Detect which cell encompasses the target text, then output its (X, Y) center coordinate. 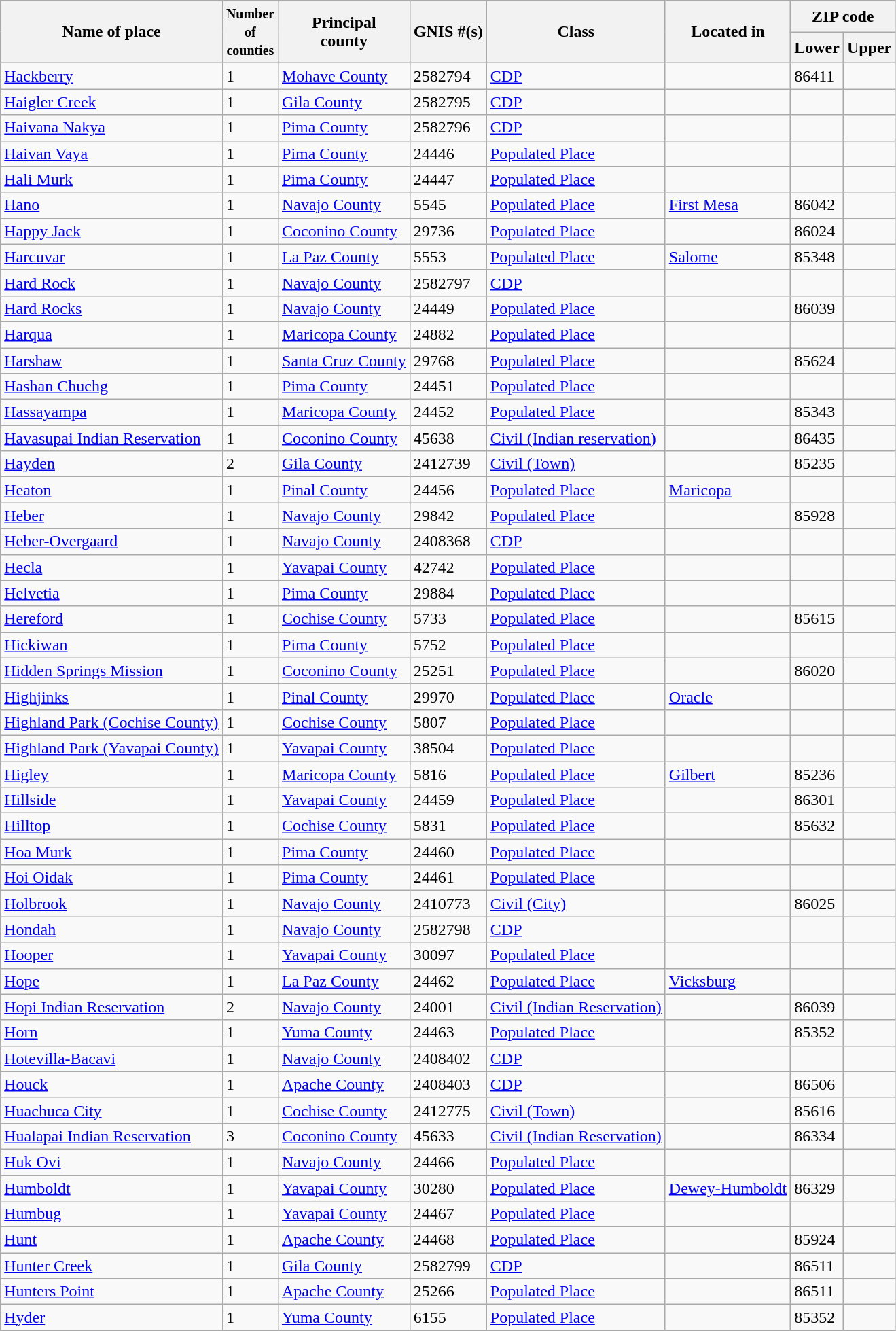
2582796 (448, 128)
Haivana Nakya (111, 128)
Civil (Indian reservation) (576, 438)
2408403 (448, 1084)
Huk Ovi (111, 1162)
24449 (448, 308)
Hunter Creek (111, 1266)
2582797 (448, 283)
Hano (111, 205)
3 (250, 1136)
Maricopa (728, 490)
5752 (448, 645)
6155 (448, 1317)
Hopi Indian Reservation (111, 1007)
Civil (City) (576, 904)
Hashan Chuchg (111, 387)
GNIS #(s) (448, 32)
Highland Park (Cochise County) (111, 722)
24460 (448, 852)
86020 (817, 671)
2582795 (448, 102)
85928 (817, 516)
85624 (817, 361)
Hard Rocks (111, 308)
Oracle (728, 696)
25251 (448, 671)
85632 (817, 826)
Hassayampa (111, 412)
85615 (817, 619)
Hotevilla-Bacavi (111, 1059)
85924 (817, 1240)
Holbrook (111, 904)
Hidden Springs Mission (111, 671)
Hoa Murk (111, 852)
Haivan Vaya (111, 154)
Number ofcounties (250, 32)
Hickiwan (111, 645)
24466 (448, 1162)
Hoi Oidak (111, 878)
24451 (448, 387)
29970 (448, 696)
Vicksburg (728, 981)
24446 (448, 154)
85236 (817, 774)
Hooper (111, 955)
Gilbert (728, 774)
86411 (817, 76)
Harshaw (111, 361)
2412739 (448, 464)
24001 (448, 1007)
Helvetia (111, 593)
24463 (448, 1033)
2412775 (448, 1110)
Mohave County (344, 76)
5816 (448, 774)
Principal county (344, 32)
Hunt (111, 1240)
Huachuca City (111, 1110)
Hali Murk (111, 179)
Harcuvar (111, 257)
86042 (817, 205)
Hackberry (111, 76)
86329 (817, 1188)
25266 (448, 1292)
24882 (448, 334)
Heaton (111, 490)
Houck (111, 1084)
Salome (728, 257)
2408368 (448, 542)
5831 (448, 826)
Harqua (111, 334)
86024 (817, 231)
24461 (448, 878)
Hayden (111, 464)
24447 (448, 179)
45633 (448, 1136)
Hillside (111, 800)
Heber-Overgaard (111, 542)
Name of place (111, 32)
Dewey-Humboldt (728, 1188)
86435 (817, 438)
Hunters Point (111, 1292)
First Mesa (728, 205)
5733 (448, 619)
29736 (448, 231)
Santa Cruz County (344, 361)
85348 (817, 257)
Horn (111, 1033)
ZIP code (843, 16)
Hyder (111, 1317)
Hualapai Indian Reservation (111, 1136)
Class (576, 32)
Hilltop (111, 826)
29884 (448, 593)
5807 (448, 722)
Humboldt (111, 1188)
2582798 (448, 929)
24452 (448, 412)
24467 (448, 1214)
45638 (448, 438)
Hondah (111, 929)
24456 (448, 490)
Hard Rock (111, 283)
Hereford (111, 619)
24462 (448, 981)
42742 (448, 567)
Located in (728, 32)
85235 (817, 464)
Haigler Creek (111, 102)
Highjinks (111, 696)
38504 (448, 748)
Havasupai Indian Reservation (111, 438)
24468 (448, 1240)
24459 (448, 800)
85616 (817, 1110)
30280 (448, 1188)
2410773 (448, 904)
2582799 (448, 1266)
Heber (111, 516)
2582794 (448, 76)
29842 (448, 516)
29768 (448, 361)
Hecla (111, 567)
Highland Park (Yavapai County) (111, 748)
Higley (111, 774)
86506 (817, 1084)
Lower (817, 48)
Upper (869, 48)
Hope (111, 981)
2408402 (448, 1059)
86025 (817, 904)
5545 (448, 205)
Humbug (111, 1214)
85343 (817, 412)
5553 (448, 257)
86334 (817, 1136)
30097 (448, 955)
86301 (817, 800)
Happy Jack (111, 231)
